Capture the cell that displays the provided text and extract its [x, y] central coordinate. 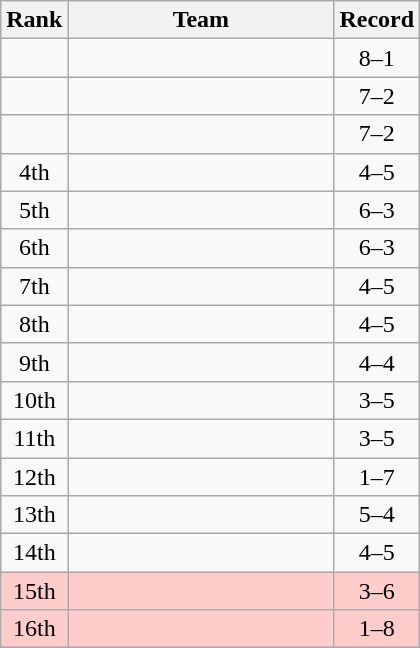
6th [34, 248]
5th [34, 210]
3–6 [377, 591]
10th [34, 400]
5–4 [377, 515]
13th [34, 515]
16th [34, 629]
14th [34, 553]
8th [34, 324]
8–1 [377, 58]
Rank [34, 20]
15th [34, 591]
Team [201, 20]
9th [34, 362]
11th [34, 438]
4th [34, 172]
12th [34, 477]
Record [377, 20]
1–7 [377, 477]
1–8 [377, 629]
7th [34, 286]
4–4 [377, 362]
